For the text-containing cell, return its midpoint in [X, Y] coordinate format. 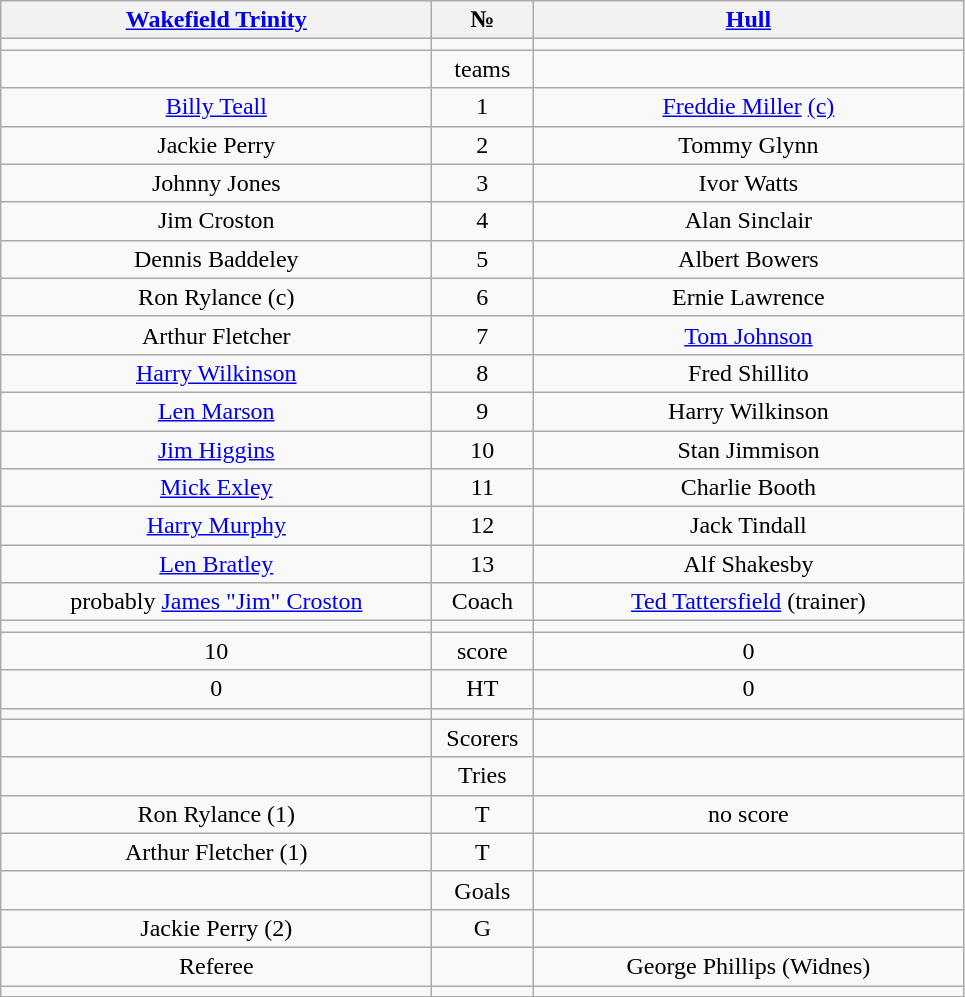
12 [482, 526]
Ted Tattersfield (trainer) [748, 602]
4 [482, 221]
Ron Rylance (1) [216, 814]
Referee [216, 966]
Johnny Jones [216, 183]
Albert Bowers [748, 259]
Ron Rylance (c) [216, 297]
Alf Shakesby [748, 564]
8 [482, 373]
no score [748, 814]
6 [482, 297]
Wakefield Trinity [216, 20]
teams [482, 69]
Jackie Perry (2) [216, 928]
13 [482, 564]
Dennis Baddeley [216, 259]
Harry Murphy [216, 526]
Mick Exley [216, 488]
Jack Tindall [748, 526]
HT [482, 689]
Jim Croston [216, 221]
Fred Shillito [748, 373]
Arthur Fletcher [216, 335]
11 [482, 488]
probably James "Jim" Croston [216, 602]
3 [482, 183]
Scorers [482, 738]
2 [482, 145]
9 [482, 411]
Stan Jimmison [748, 449]
Len Marson [216, 411]
Coach [482, 602]
Tommy Glynn [748, 145]
№ [482, 20]
1 [482, 107]
Ivor Watts [748, 183]
G [482, 928]
Jim Higgins [216, 449]
Ernie Lawrence [748, 297]
score [482, 651]
Hull [748, 20]
7 [482, 335]
Tom Johnson [748, 335]
Jackie Perry [216, 145]
Alan Sinclair [748, 221]
Len Bratley [216, 564]
George Phillips (Widnes) [748, 966]
Arthur Fletcher (1) [216, 852]
Freddie Miller (c) [748, 107]
Goals [482, 890]
Charlie Booth [748, 488]
Tries [482, 776]
Billy Teall [216, 107]
5 [482, 259]
